From the cell containing the given text, extract its center point as (x, y) coordinate. 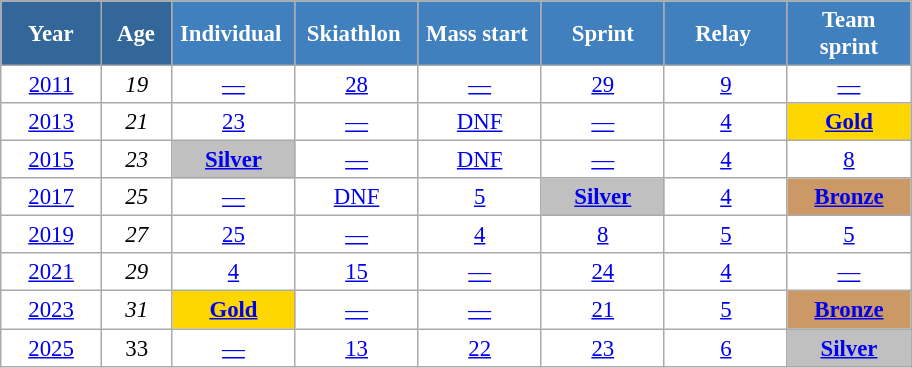
Relay (726, 34)
2025 (52, 348)
31 (136, 310)
Age (136, 34)
33 (136, 348)
9 (726, 85)
2015 (52, 160)
24 (602, 273)
Mass start (480, 34)
2013 (52, 122)
Sprint (602, 34)
Team sprint (848, 34)
28 (356, 85)
2019 (52, 235)
2023 (52, 310)
Individual (234, 34)
19 (136, 85)
13 (356, 348)
27 (136, 235)
6 (726, 348)
2011 (52, 85)
Skiathlon (356, 34)
22 (480, 348)
Year (52, 34)
2021 (52, 273)
15 (356, 273)
2017 (52, 197)
